Provide the (X, Y) coordinate of the cell's center where the given text is located.  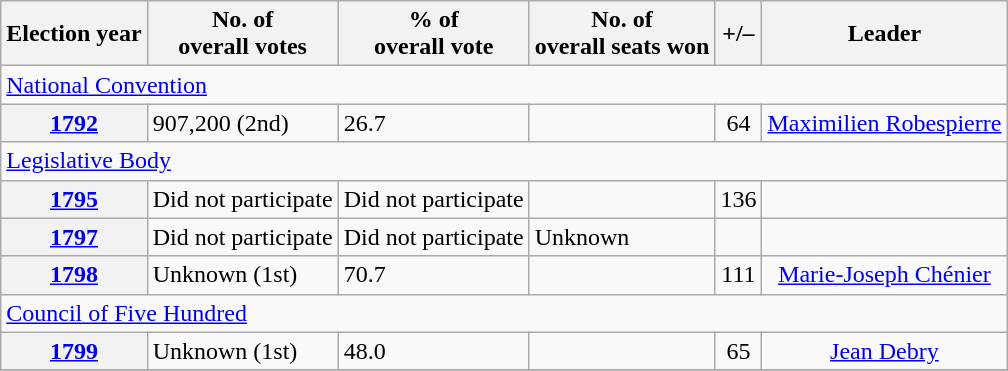
Jean Debry (884, 351)
70.7 (434, 275)
1795 (74, 199)
Leader (884, 34)
Maximilien Robespierre (884, 123)
National Convention (504, 85)
64 (738, 123)
Unknown (622, 237)
Council of Five Hundred (504, 313)
136 (738, 199)
1798 (74, 275)
1799 (74, 351)
26.7 (434, 123)
65 (738, 351)
111 (738, 275)
1792 (74, 123)
48.0 (434, 351)
+/– (738, 34)
907,200 (2nd) (242, 123)
% ofoverall vote (434, 34)
No. ofoverall votes (242, 34)
Legislative Body (504, 161)
Election year (74, 34)
Marie-Joseph Chénier (884, 275)
1797 (74, 237)
No. ofoverall seats won (622, 34)
